Detect which cell encompasses the target text, then output its (X, Y) center coordinate. 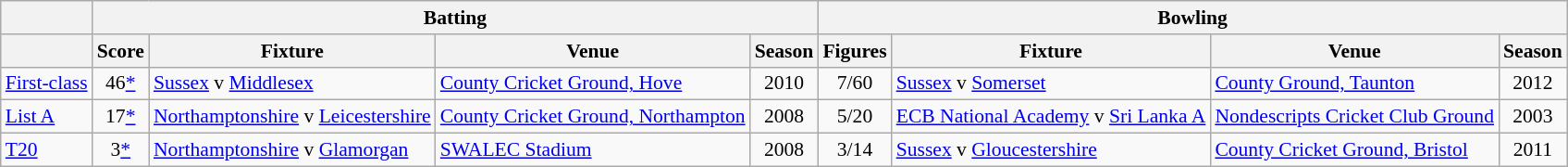
T20 (46, 150)
Northamptonshire v Leicestershire (292, 117)
2003 (1533, 117)
Score (120, 51)
2012 (1533, 83)
First-class (46, 83)
ECB National Academy v Sri Lanka A (1051, 117)
3* (120, 150)
Sussex v Somerset (1051, 83)
Nondescripts Cricket Club Ground (1354, 117)
County Cricket Ground, Bristol (1354, 150)
Sussex v Gloucestershire (1051, 150)
Batting (455, 18)
County Cricket Ground, Northampton (593, 117)
County Ground, Taunton (1354, 83)
Sussex v Middlesex (292, 83)
SWALEC Stadium (593, 150)
County Cricket Ground, Hove (593, 83)
Bowling (1191, 18)
2010 (784, 83)
46* (120, 83)
3/14 (855, 150)
List A (46, 117)
7/60 (855, 83)
Northamptonshire v Glamorgan (292, 150)
Figures (855, 51)
5/20 (855, 117)
2011 (1533, 150)
17* (120, 117)
